Search for the cell housing the specified text and yield its [X, Y] center coordinate. 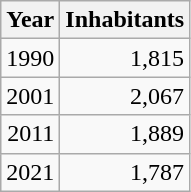
Inhabitants [125, 20]
1,889 [125, 134]
2021 [30, 172]
1,815 [125, 58]
2,067 [125, 96]
Year [30, 20]
2001 [30, 96]
2011 [30, 134]
1990 [30, 58]
1,787 [125, 172]
